Detect which cell encompasses the target text, then output its (X, Y) center coordinate. 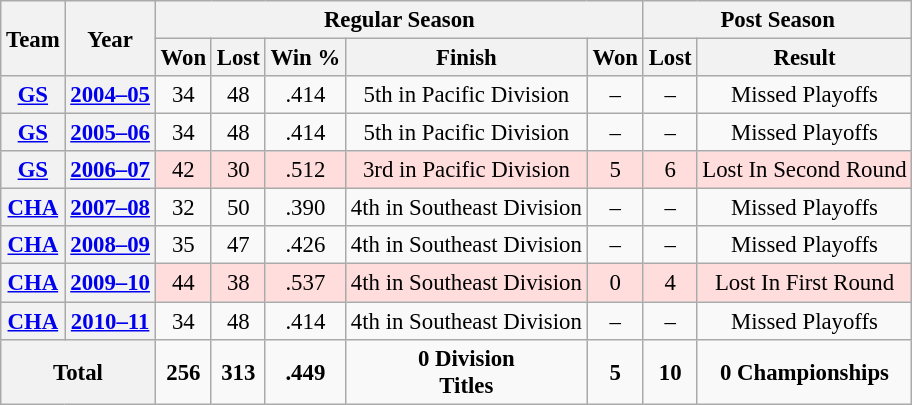
35 (183, 245)
Post Season (778, 20)
Win % (305, 58)
Finish (467, 58)
Total (78, 372)
6 (670, 170)
42 (183, 170)
2008–09 (110, 245)
Year (110, 38)
2007–08 (110, 208)
50 (238, 208)
4 (670, 283)
0 DivisionTitles (467, 372)
256 (183, 372)
2010–11 (110, 321)
2006–07 (110, 170)
44 (183, 283)
0 (615, 283)
Result (804, 58)
2005–06 (110, 133)
.449 (305, 372)
Regular Season (399, 20)
Team (33, 38)
Lost In First Round (804, 283)
2004–05 (110, 95)
.537 (305, 283)
313 (238, 372)
2009–10 (110, 283)
47 (238, 245)
32 (183, 208)
38 (238, 283)
3rd in Pacific Division (467, 170)
Lost In Second Round (804, 170)
10 (670, 372)
.426 (305, 245)
30 (238, 170)
.512 (305, 170)
.390 (305, 208)
0 Championships (804, 372)
